From the cell containing the given text, extract its center point as (X, Y) coordinate. 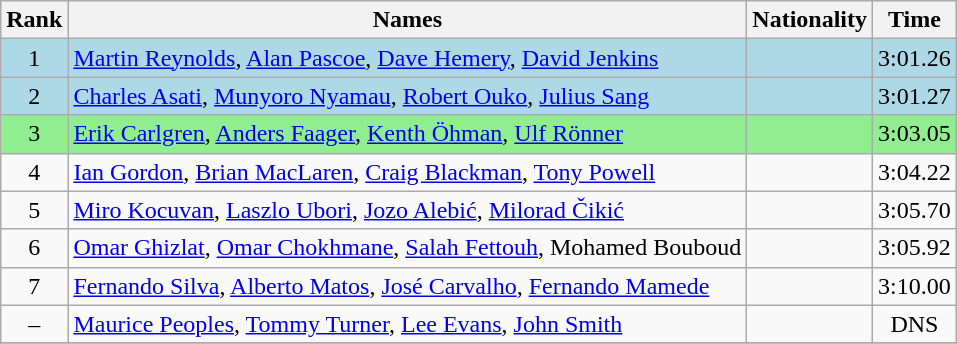
3:04.22 (915, 172)
3:03.05 (915, 134)
3:10.00 (915, 286)
Names (408, 20)
Time (915, 20)
4 (34, 172)
3 (34, 134)
Miro Kocuvan, Laszlo Ubori, Jozo Alebić, Milorad Čikić (408, 210)
Rank (34, 20)
DNS (915, 324)
3:01.26 (915, 58)
Nationality (810, 20)
1 (34, 58)
Charles Asati, Munyoro Nyamau, Robert Ouko, Julius Sang (408, 96)
5 (34, 210)
Fernando Silva, Alberto Matos, José Carvalho, Fernando Mamede (408, 286)
Ian Gordon, Brian MacLaren, Craig Blackman, Tony Powell (408, 172)
Erik Carlgren, Anders Faager, Kenth Öhman, Ulf Rönner (408, 134)
2 (34, 96)
Martin Reynolds, Alan Pascoe, Dave Hemery, David Jenkins (408, 58)
7 (34, 286)
6 (34, 248)
– (34, 324)
3:05.70 (915, 210)
Omar Ghizlat, Omar Chokhmane, Salah Fettouh, Mohamed Bouboud (408, 248)
Maurice Peoples, Tommy Turner, Lee Evans, John Smith (408, 324)
3:01.27 (915, 96)
3:05.92 (915, 248)
